Capture the cell that displays the provided text and extract its [X, Y] central coordinate. 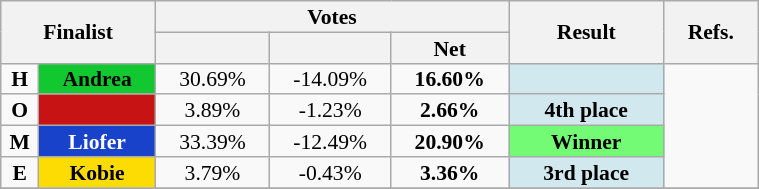
-0.43% [330, 172]
Votes [332, 16]
20.90% [450, 142]
Andrea [98, 78]
Finalist [78, 32]
2.66% [450, 110]
Result [586, 32]
3.79% [212, 172]
-12.49% [330, 142]
Refs. [711, 32]
16.60% [450, 78]
30.69% [212, 78]
3.36% [450, 172]
E [20, 172]
Winner [586, 142]
Kobie [98, 172]
Liofer [98, 142]
O [20, 110]
4th place [586, 110]
3rd place [586, 172]
33.39% [212, 142]
3.89% [212, 110]
-1.23% [330, 110]
H [20, 78]
Net [450, 48]
M [20, 142]
-14.09% [330, 78]
